Identify which cell holds the provided text, then report its [X, Y] central coordinate. 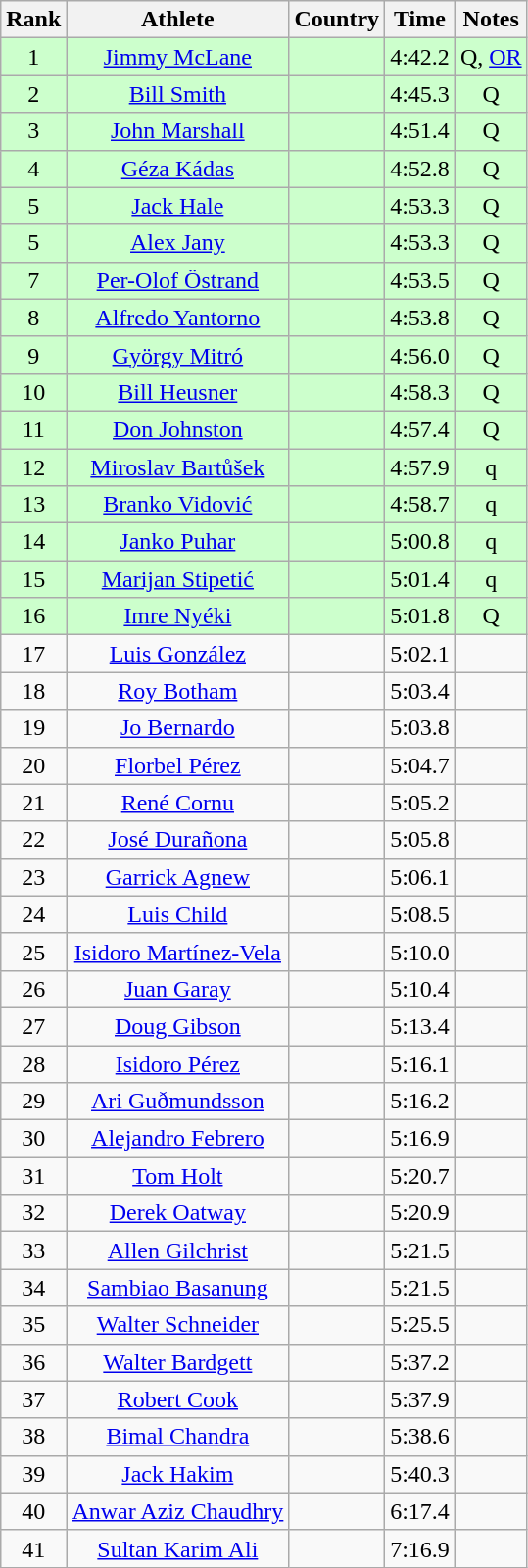
José Durañona [178, 840]
5:16.1 [420, 1063]
6:17.4 [420, 1511]
5:16.9 [420, 1139]
40 [33, 1511]
26 [33, 989]
5:38.6 [420, 1437]
37 [33, 1399]
Alex Jany [178, 243]
Roy Botham [178, 691]
Branko Vidović [178, 505]
Florbel Pérez [178, 765]
Per-Olof Östrand [178, 280]
2 [33, 94]
Allen Gilchrist [178, 1250]
Alejandro Febrero [178, 1139]
Q, OR [491, 57]
Bill Smith [178, 94]
5:20.9 [420, 1213]
3 [33, 131]
5:03.4 [420, 691]
7 [33, 280]
Alfredo Yantorno [178, 318]
5:40.3 [420, 1474]
22 [33, 840]
8 [33, 318]
Jack Hale [178, 206]
5:04.7 [420, 765]
Jack Hakim [178, 1474]
12 [33, 467]
32 [33, 1213]
39 [33, 1474]
Walter Bardgett [178, 1362]
5:03.8 [420, 728]
Time [420, 20]
31 [33, 1176]
Luis González [178, 654]
5:00.8 [420, 542]
René Cornu [178, 803]
Bimal Chandra [178, 1437]
4:57.4 [420, 429]
24 [33, 914]
5:08.5 [420, 914]
4:56.0 [420, 355]
Imre Nyéki [178, 616]
10 [33, 392]
Ari Guðmundsson [178, 1102]
Athlete [178, 20]
16 [33, 616]
29 [33, 1102]
Tom Holt [178, 1176]
4:58.3 [420, 392]
5:05.8 [420, 840]
4:45.3 [420, 94]
36 [33, 1362]
4 [33, 169]
Robert Cook [178, 1399]
25 [33, 952]
Rank [33, 20]
György Mitró [178, 355]
5:02.1 [420, 654]
Isidoro Martínez-Vela [178, 952]
Notes [491, 20]
5:20.7 [420, 1176]
17 [33, 654]
4:51.4 [420, 131]
Derek Oatway [178, 1213]
38 [33, 1437]
19 [33, 728]
Garrick Agnew [178, 877]
23 [33, 877]
14 [33, 542]
Bill Heusner [178, 392]
5:25.5 [420, 1325]
Don Johnston [178, 429]
5:10.4 [420, 989]
Jimmy McLane [178, 57]
5:16.2 [420, 1102]
21 [33, 803]
13 [33, 505]
34 [33, 1288]
Isidoro Pérez [178, 1063]
Juan Garay [178, 989]
7:16.9 [420, 1548]
15 [33, 579]
18 [33, 691]
Sambiao Basanung [178, 1288]
Marijan Stipetić [178, 579]
Miroslav Bartůšek [178, 467]
Jo Bernardo [178, 728]
35 [33, 1325]
20 [33, 765]
5:10.0 [420, 952]
Doug Gibson [178, 1026]
Sultan Karim Ali [178, 1548]
Géza Kádas [178, 169]
33 [33, 1250]
4:42.2 [420, 57]
4:53.8 [420, 318]
5:37.2 [420, 1362]
1 [33, 57]
Country [337, 20]
30 [33, 1139]
5:37.9 [420, 1399]
41 [33, 1548]
Janko Puhar [178, 542]
5:05.2 [420, 803]
4:58.7 [420, 505]
9 [33, 355]
27 [33, 1026]
4:52.8 [420, 169]
28 [33, 1063]
Walter Schneider [178, 1325]
Anwar Aziz Chaudhry [178, 1511]
5:01.4 [420, 579]
Luis Child [178, 914]
11 [33, 429]
5:01.8 [420, 616]
4:53.5 [420, 280]
5:06.1 [420, 877]
4:57.9 [420, 467]
5:13.4 [420, 1026]
John Marshall [178, 131]
